Pinpoint the cell where the given text exists, returning its [X, Y] midpoint coordinate. 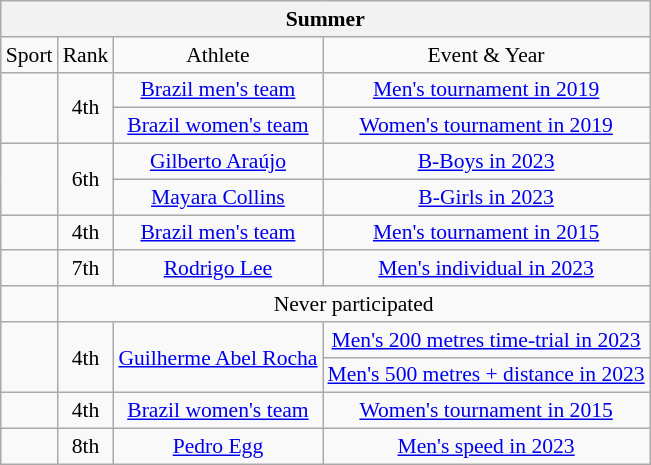
Men's tournament in 2019 [486, 90]
Gilberto Araújo [218, 162]
Men's tournament in 2015 [486, 233]
Men's 200 metres time-trial in 2023 [486, 340]
8th [86, 447]
Pedro Egg [218, 447]
Men's individual in 2023 [486, 269]
Mayara Collins [218, 197]
Women's tournament in 2015 [486, 411]
B-Girls in 2023 [486, 197]
Rank [86, 55]
Men's speed in 2023 [486, 447]
Guilherme Abel Rocha [218, 358]
Sport [30, 55]
Women's tournament in 2019 [486, 126]
Rodrigo Lee [218, 269]
Men's 500 metres + distance in 2023 [486, 375]
7th [86, 269]
6th [86, 180]
Athlete [218, 55]
B-Boys in 2023 [486, 162]
Never participated [354, 304]
Summer [326, 19]
Event & Year [486, 55]
